Identify which cell holds the provided text, then report its (X, Y) central coordinate. 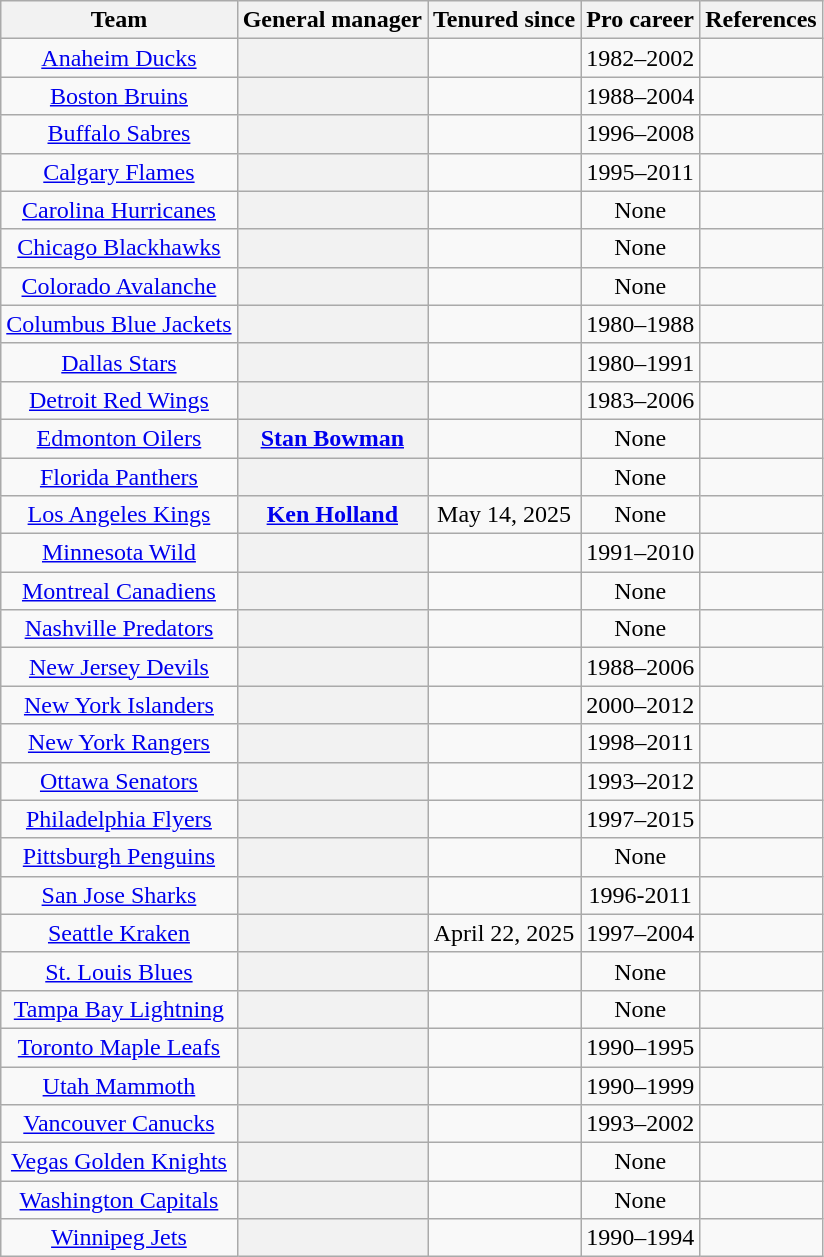
Boston Bruins (119, 96)
1997–2004 (640, 933)
1998–2011 (640, 743)
Minnesota Wild (119, 553)
Tampa Bay Lightning (119, 1009)
Vancouver Canucks (119, 1124)
Vegas Golden Knights (119, 1162)
Philadelphia Flyers (119, 819)
1982–2002 (640, 58)
General manager (332, 20)
Calgary Flames (119, 172)
Ottawa Senators (119, 781)
Utah Mammoth (119, 1085)
Winnipeg Jets (119, 1238)
1980–1988 (640, 324)
1990–1999 (640, 1085)
April 22, 2025 (504, 933)
Stan Bowman (332, 438)
1988–2004 (640, 96)
New York Islanders (119, 705)
1988–2006 (640, 667)
2000–2012 (640, 705)
1980–1991 (640, 362)
Detroit Red Wings (119, 400)
1995–2011 (640, 172)
Ken Holland (332, 515)
Columbus Blue Jackets (119, 324)
St. Louis Blues (119, 971)
Los Angeles Kings (119, 515)
Pittsburgh Penguins (119, 857)
Seattle Kraken (119, 933)
New York Rangers (119, 743)
New Jersey Devils (119, 667)
Carolina Hurricanes (119, 210)
San Jose Sharks (119, 895)
Edmonton Oilers (119, 438)
1991–2010 (640, 553)
1996-2011 (640, 895)
1983–2006 (640, 400)
1990–1994 (640, 1238)
Team (119, 20)
Montreal Canadiens (119, 591)
Anaheim Ducks (119, 58)
Dallas Stars (119, 362)
May 14, 2025 (504, 515)
Florida Panthers (119, 477)
Tenured since (504, 20)
1997–2015 (640, 819)
Washington Capitals (119, 1200)
Chicago Blackhawks (119, 248)
1993–2012 (640, 781)
References (762, 20)
Colorado Avalanche (119, 286)
Pro career (640, 20)
Toronto Maple Leafs (119, 1047)
1993–2002 (640, 1124)
Buffalo Sabres (119, 134)
Nashville Predators (119, 629)
1996–2008 (640, 134)
1990–1995 (640, 1047)
